Scan for the cell matching the given text and deliver its (X, Y) coordinate at center. 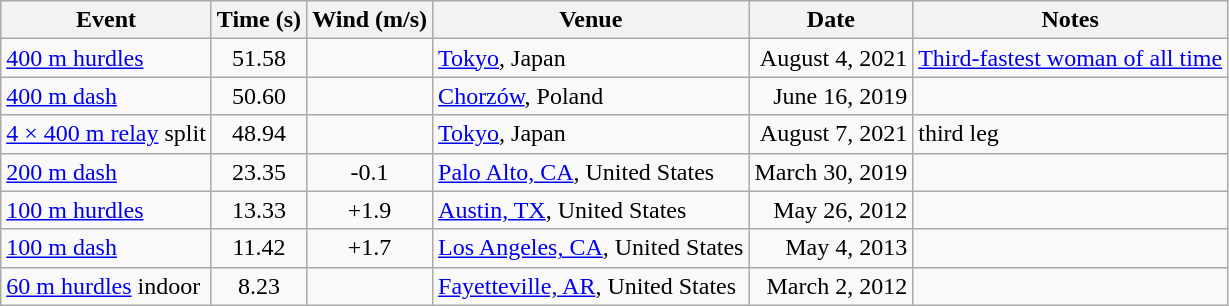
Palo Alto, CA, United States (591, 172)
March 2, 2012 (831, 286)
Austin, TX, United States (591, 210)
Wind (m/s) (370, 20)
400 m hurdles (106, 58)
Notes (1070, 20)
13.33 (258, 210)
Third-fastest woman of all time (1070, 58)
third leg (1070, 134)
50.60 (258, 96)
Venue (591, 20)
23.35 (258, 172)
100 m dash (106, 248)
June 16, 2019 (831, 96)
+1.7 (370, 248)
200 m dash (106, 172)
400 m dash (106, 96)
Fayetteville, AR, United States (591, 286)
Chorzów, Poland (591, 96)
March 30, 2019 (831, 172)
11.42 (258, 248)
-0.1 (370, 172)
100 m hurdles (106, 210)
8.23 (258, 286)
Time (s) (258, 20)
August 7, 2021 (831, 134)
4 × 400 m relay split (106, 134)
60 m hurdles indoor (106, 286)
August 4, 2021 (831, 58)
May 4, 2013 (831, 248)
+1.9 (370, 210)
51.58 (258, 58)
48.94 (258, 134)
Date (831, 20)
May 26, 2012 (831, 210)
Los Angeles, CA, United States (591, 248)
Event (106, 20)
